From the cell containing the given text, extract its center point as [x, y] coordinate. 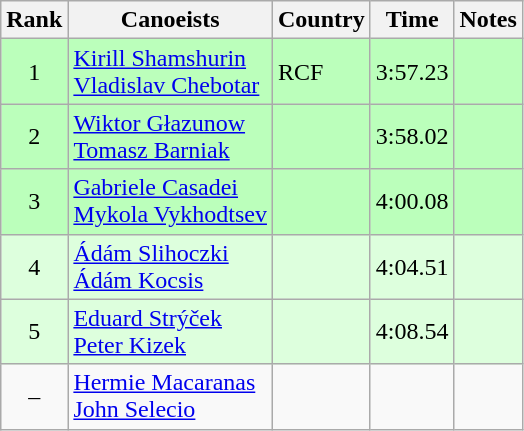
Notes [488, 20]
Gabriele CasadeiMykola Vykhodtsev [170, 202]
Kirill ShamshurinVladislav Chebotar [170, 72]
RCF [321, 72]
5 [34, 332]
Eduard StrýčekPeter Kizek [170, 332]
4:00.08 [412, 202]
3:57.23 [412, 72]
Time [412, 20]
Rank [34, 20]
Ádám SlihoczkiÁdám Kocsis [170, 266]
3:58.02 [412, 136]
Country [321, 20]
4:08.54 [412, 332]
4 [34, 266]
Wiktor GłazunowTomasz Barniak [170, 136]
– [34, 396]
Canoeists [170, 20]
4:04.51 [412, 266]
2 [34, 136]
Hermie MacaranasJohn Selecio [170, 396]
1 [34, 72]
3 [34, 202]
